Scan for the cell matching the given text and deliver its (X, Y) coordinate at center. 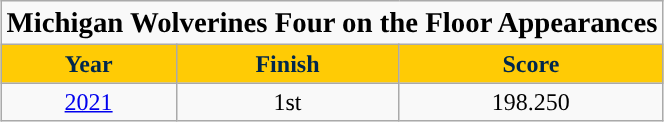
Finish (288, 64)
1st (288, 102)
198.250 (531, 102)
Year (88, 64)
Michigan Wolverines Four on the Floor Appearances (332, 23)
Score (531, 64)
2021 (88, 102)
